Scan for the cell matching the given text and deliver its [x, y] coordinate at center. 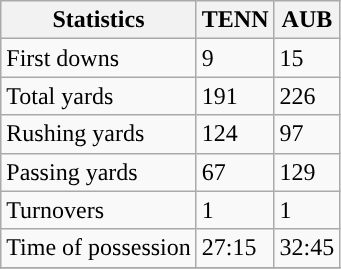
191 [235, 96]
Total yards [99, 96]
67 [235, 172]
First downs [99, 58]
Rushing yards [99, 134]
Statistics [99, 20]
AUB [307, 20]
32:45 [307, 248]
124 [235, 134]
9 [235, 58]
15 [307, 58]
27:15 [235, 248]
226 [307, 96]
Passing yards [99, 172]
129 [307, 172]
Turnovers [99, 210]
Time of possession [99, 248]
97 [307, 134]
TENN [235, 20]
